From the cell containing the given text, extract its center point as (X, Y) coordinate. 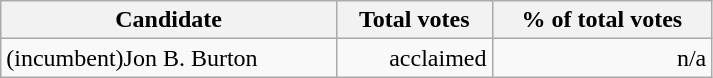
Candidate (169, 20)
Total votes (414, 20)
acclaimed (414, 58)
% of total votes (602, 20)
(incumbent)Jon B. Burton (169, 58)
n/a (602, 58)
